Extract the (x, y) coordinate from the center of the cell holding the provided text.  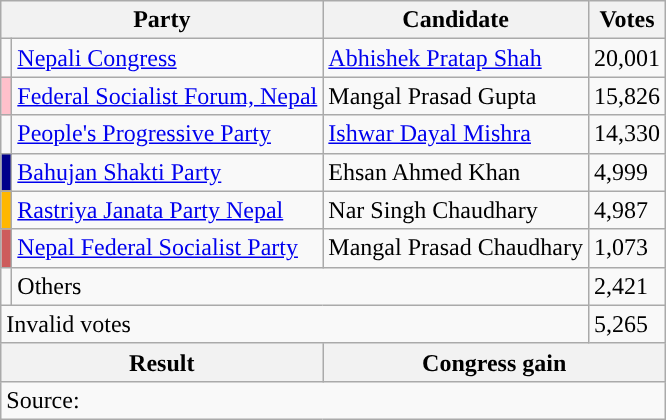
Party (162, 20)
Congress gain (494, 362)
4,987 (626, 210)
Others (300, 286)
Mangal Prasad Gupta (456, 96)
Rastriya Janata Party Nepal (168, 210)
Result (162, 362)
Source: (334, 400)
Mangal Prasad Chaudhary (456, 248)
20,001 (626, 58)
Nepal Federal Socialist Party (168, 248)
Votes (626, 20)
1,073 (626, 248)
Ehsan Ahmed Khan (456, 172)
5,265 (626, 324)
2,421 (626, 286)
People's Progressive Party (168, 134)
Candidate (456, 20)
Invalid votes (295, 324)
15,826 (626, 96)
Nar Singh Chaudhary (456, 210)
Bahujan Shakti Party (168, 172)
Federal Socialist Forum, Nepal (168, 96)
Ishwar Dayal Mishra (456, 134)
Abhishek Pratap Shah (456, 58)
4,999 (626, 172)
14,330 (626, 134)
Nepali Congress (168, 58)
